Pinpoint the cell where the given text exists, returning its (X, Y) midpoint coordinate. 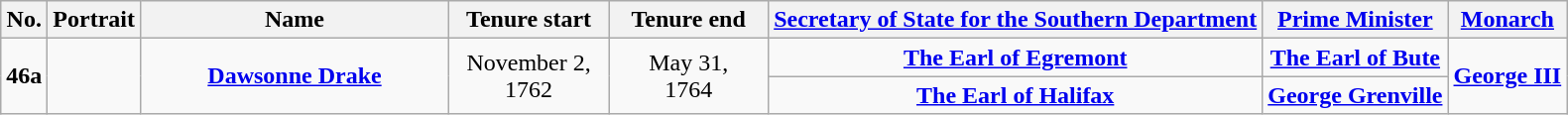
Secretary of State for the Southern Department (1016, 20)
Name (294, 20)
Prime Minister (1355, 20)
No. (24, 20)
Monarch (1508, 20)
May 31,1764 (688, 76)
Dawsonne Drake (294, 76)
The Earl of Bute (1355, 57)
Portrait (94, 20)
George Grenville (1355, 95)
The Earl of Halifax (1016, 95)
46a (24, 76)
George III (1508, 76)
Tenure start (530, 20)
November 2,1762 (530, 76)
Tenure end (688, 20)
The Earl of Egremont (1016, 57)
